Locate the cell with the specified text and output its (X, Y) center coordinate. 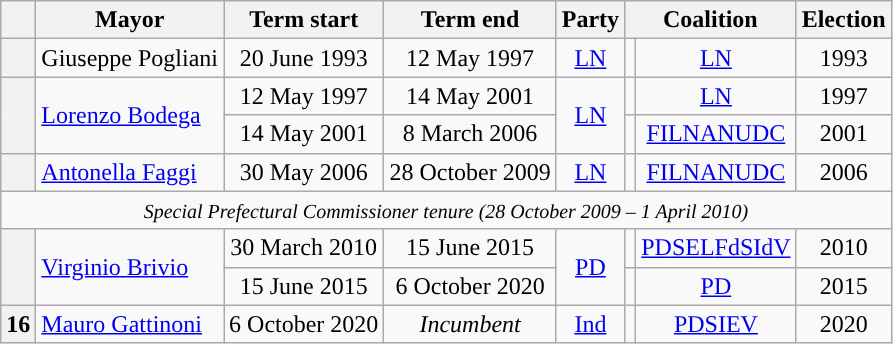
Party (590, 20)
Giuseppe Pogliani (130, 58)
16 (18, 324)
Term end (470, 20)
Mayor (130, 20)
8 March 2006 (470, 134)
2015 (844, 286)
28 October 2009 (470, 172)
Election (844, 20)
2010 (844, 248)
Incumbent (470, 324)
Lorenzo Bodega (130, 115)
1993 (844, 58)
30 March 2010 (304, 248)
Virginio Brivio (130, 267)
Mauro Gattinoni (130, 324)
Antonella Faggi (130, 172)
2006 (844, 172)
PDSELFdSIdV (716, 248)
20 June 1993 (304, 58)
1997 (844, 96)
Coalition (711, 20)
Special Prefectural Commissioner tenure (28 October 2009 – 1 April 2010) (446, 210)
PDSIEV (716, 324)
30 May 2006 (304, 172)
2020 (844, 324)
Ind (590, 324)
Term start (304, 20)
2001 (844, 134)
